Pinpoint the cell where the given text exists, returning its [X, Y] midpoint coordinate. 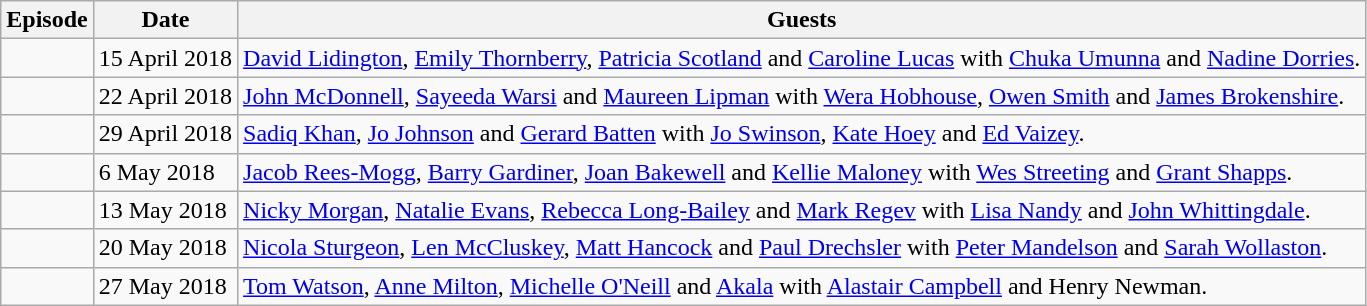
Tom Watson, Anne Milton, Michelle O'Neill and Akala with Alastair Campbell and Henry Newman. [802, 286]
20 May 2018 [165, 248]
13 May 2018 [165, 210]
27 May 2018 [165, 286]
Sadiq Khan, Jo Johnson and Gerard Batten with Jo Swinson, Kate Hoey and Ed Vaizey. [802, 134]
Nicky Morgan, Natalie Evans, Rebecca Long-Bailey and Mark Regev with Lisa Nandy and John Whittingdale. [802, 210]
Nicola Sturgeon, Len McCluskey, Matt Hancock and Paul Drechsler with Peter Mandelson and Sarah Wollaston. [802, 248]
15 April 2018 [165, 58]
David Lidington, Emily Thornberry, Patricia Scotland and Caroline Lucas with Chuka Umunna and Nadine Dorries. [802, 58]
John McDonnell, Sayeeda Warsi and Maureen Lipman with Wera Hobhouse, Owen Smith and James Brokenshire. [802, 96]
Date [165, 20]
29 April 2018 [165, 134]
6 May 2018 [165, 172]
Episode [47, 20]
Jacob Rees-Mogg, Barry Gardiner, Joan Bakewell and Kellie Maloney with Wes Streeting and Grant Shapps. [802, 172]
Guests [802, 20]
22 April 2018 [165, 96]
